Return the [X, Y] coordinate for the center point of the cell that contains the specified text.  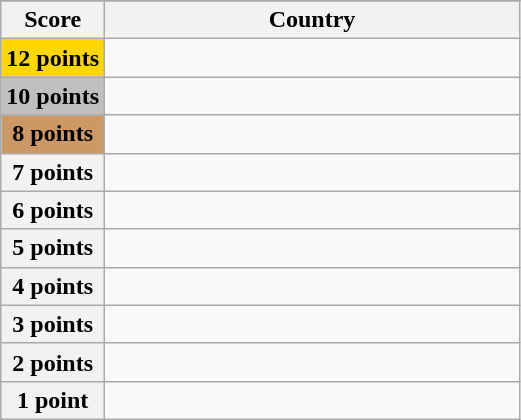
12 points [53, 58]
6 points [53, 210]
2 points [53, 362]
Score [53, 20]
3 points [53, 324]
7 points [53, 172]
4 points [53, 286]
Country [312, 20]
1 point [53, 400]
8 points [53, 134]
5 points [53, 248]
10 points [53, 96]
